Detect which cell encompasses the target text, then output its [x, y] center coordinate. 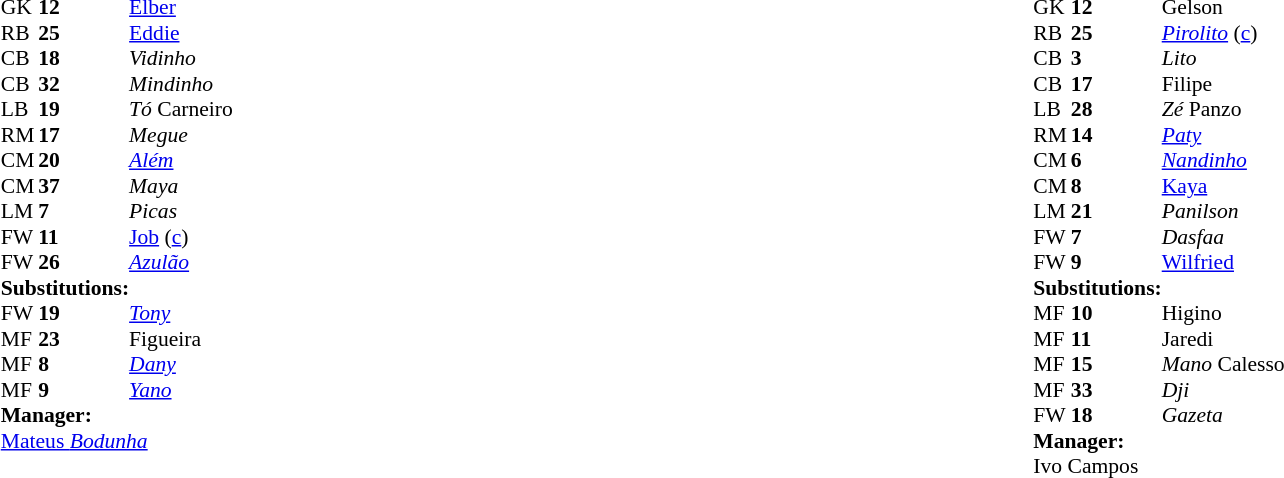
Além [181, 161]
23 [57, 339]
32 [57, 84]
Megue [181, 135]
Tó Carneiro [181, 109]
21 [1090, 211]
Tony [181, 313]
Picas [181, 211]
14 [1090, 135]
Mindinho [181, 84]
6 [1090, 161]
26 [57, 263]
33 [1090, 390]
3 [1090, 59]
Mateus Bodunha [117, 441]
Vidinho [181, 59]
Maya [181, 186]
20 [57, 161]
37 [57, 186]
15 [1090, 365]
Azulão [181, 263]
Figueira [181, 339]
Yano [181, 390]
28 [1090, 109]
Job (c) [181, 237]
Dany [181, 365]
10 [1090, 313]
Eddie [181, 33]
